Extract the (X, Y) coordinate from the center of the cell holding the provided text.  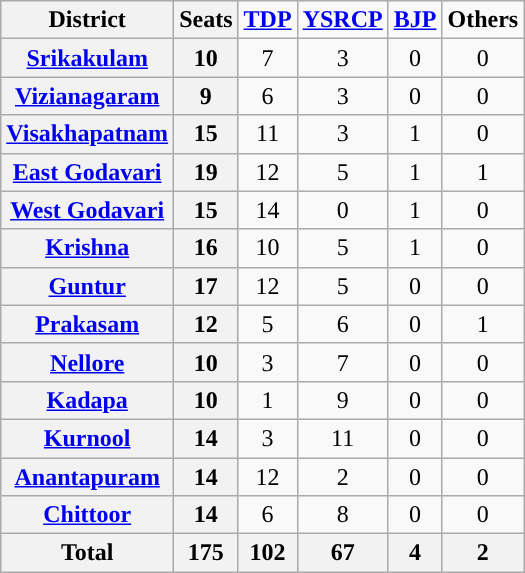
West Godavari (88, 210)
Visakhapatnam (88, 134)
Total (88, 553)
Others (483, 20)
Prakasam (88, 324)
19 (206, 172)
YSRCP (342, 20)
Kurnool (88, 438)
TDP (268, 20)
Vizianagaram (88, 96)
4 (415, 553)
67 (342, 553)
Nellore (88, 362)
Srikakulam (88, 58)
16 (206, 248)
8 (342, 515)
Anantapuram (88, 477)
Guntur (88, 286)
District (88, 20)
BJP (415, 20)
East Godavari (88, 172)
Chittoor (88, 515)
175 (206, 553)
Seats (206, 20)
102 (268, 553)
Krishna (88, 248)
17 (206, 286)
Kadapa (88, 400)
